Return the (X, Y) coordinate for the center point of the cell that contains the specified text.  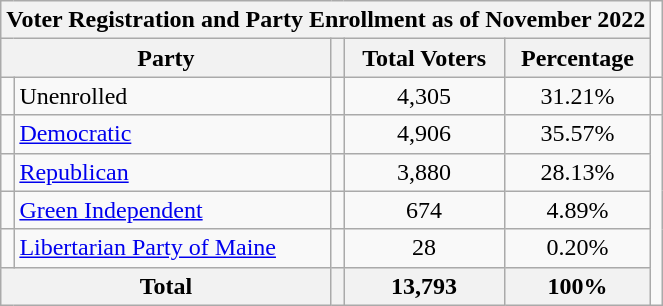
3,880 (424, 172)
31.21% (578, 96)
674 (424, 210)
Green Independent (172, 210)
Unenrolled (172, 96)
4,906 (424, 134)
0.20% (578, 248)
Democratic (172, 134)
28.13% (578, 172)
Total (166, 286)
Voter Registration and Party Enrollment as of November 2022 (326, 20)
Libertarian Party of Maine (172, 248)
35.57% (578, 134)
Republican (172, 172)
Party (166, 58)
28 (424, 248)
Percentage (578, 58)
100% (578, 286)
13,793 (424, 286)
4,305 (424, 96)
Total Voters (424, 58)
4.89% (578, 210)
